Output the [x, y] coordinate of the center of the cell containing the given text.  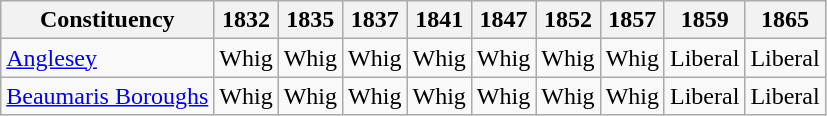
Beaumaris Boroughs [108, 96]
Constituency [108, 20]
1832 [246, 20]
1841 [439, 20]
1837 [375, 20]
1865 [785, 20]
1857 [632, 20]
1847 [503, 20]
1835 [310, 20]
1852 [568, 20]
Anglesey [108, 58]
1859 [704, 20]
